For the text-containing cell, return its midpoint in [x, y] coordinate format. 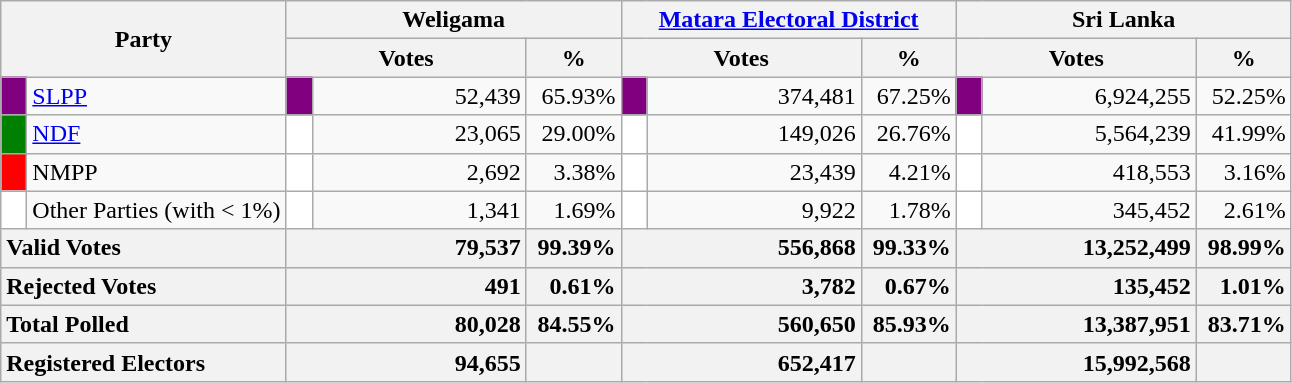
9,922 [754, 210]
5,564,239 [1089, 134]
23,065 [419, 134]
374,481 [754, 96]
99.33% [908, 248]
NDF [156, 134]
1.78% [908, 210]
2,692 [419, 172]
652,417 [741, 362]
6,924,255 [1089, 96]
Rejected Votes [144, 286]
556,868 [741, 248]
1,341 [419, 210]
4.21% [908, 172]
23,439 [754, 172]
560,650 [741, 324]
Matara Electoral District [788, 20]
0.67% [908, 286]
SLPP [156, 96]
Party [144, 39]
84.55% [574, 324]
1.69% [574, 210]
NMPP [156, 172]
0.61% [574, 286]
65.93% [574, 96]
94,655 [406, 362]
Valid Votes [144, 248]
41.99% [1244, 134]
Weligama [454, 20]
135,452 [1076, 286]
3.38% [574, 172]
79,537 [406, 248]
Total Polled [144, 324]
67.25% [908, 96]
98.99% [1244, 248]
52,439 [419, 96]
491 [406, 286]
99.39% [574, 248]
418,553 [1089, 172]
85.93% [908, 324]
15,992,568 [1076, 362]
Registered Electors [144, 362]
3.16% [1244, 172]
1.01% [1244, 286]
52.25% [1244, 96]
83.71% [1244, 324]
29.00% [574, 134]
3,782 [741, 286]
Other Parties (with < 1%) [156, 210]
26.76% [908, 134]
Sri Lanka [1124, 20]
345,452 [1089, 210]
80,028 [406, 324]
13,252,499 [1076, 248]
2.61% [1244, 210]
13,387,951 [1076, 324]
149,026 [754, 134]
